Return [x, y] of the center of cell containing provided text 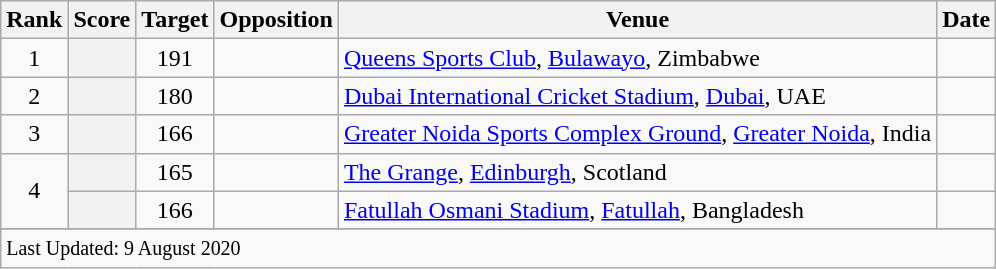
Target [175, 20]
Venue [637, 20]
Dubai International Cricket Stadium, Dubai, UAE [637, 96]
2 [34, 96]
Opposition [276, 20]
Queens Sports Club, Bulawayo, Zimbabwe [637, 58]
191 [175, 58]
Greater Noida Sports Complex Ground, Greater Noida, India [637, 134]
Fatullah Osmani Stadium, Fatullah, Bangladesh [637, 210]
4 [34, 191]
The Grange, Edinburgh, Scotland [637, 172]
180 [175, 96]
3 [34, 134]
Score [102, 20]
Last Updated: 9 August 2020 [498, 248]
Rank [34, 20]
165 [175, 172]
1 [34, 58]
Date [966, 20]
